Extract the [X, Y] coordinate from the center of the cell holding the provided text.  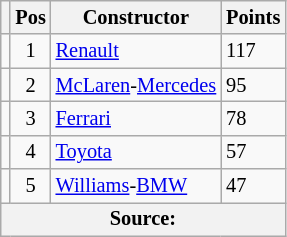
47 [253, 186]
4 [30, 152]
Williams-BMW [136, 186]
57 [253, 152]
Pos [30, 17]
Source: [143, 219]
Points [253, 17]
95 [253, 85]
Toyota [136, 152]
Constructor [136, 17]
Ferrari [136, 118]
Renault [136, 51]
5 [30, 186]
1 [30, 51]
3 [30, 118]
McLaren-Mercedes [136, 85]
78 [253, 118]
2 [30, 85]
117 [253, 51]
